Output the (x, y) coordinate of the center of the cell containing the given text.  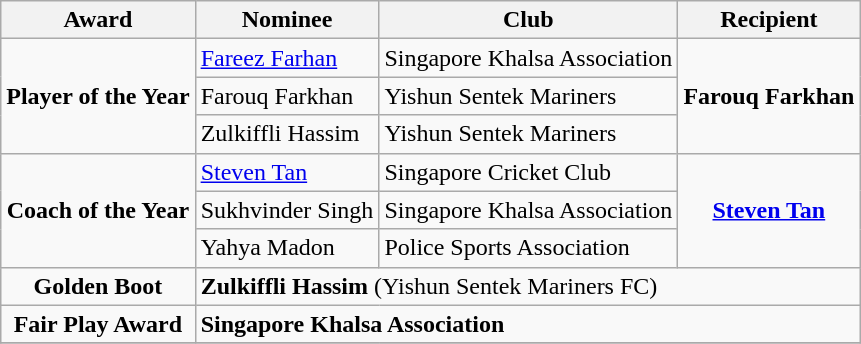
Award (98, 20)
Nominee (287, 20)
Club (528, 20)
Sukhvinder Singh (287, 210)
Fareez Farhan (287, 58)
Yahya Madon (287, 248)
Zulkiffli Hassim (Yishun Sentek Mariners FC) (528, 286)
Fair Play Award (98, 324)
Police Sports Association (528, 248)
Singapore Cricket Club (528, 172)
Coach of the Year (98, 210)
Recipient (769, 20)
Golden Boot (98, 286)
Player of the Year (98, 96)
Zulkiffli Hassim (287, 134)
